Return [x, y] of the center of cell containing provided text 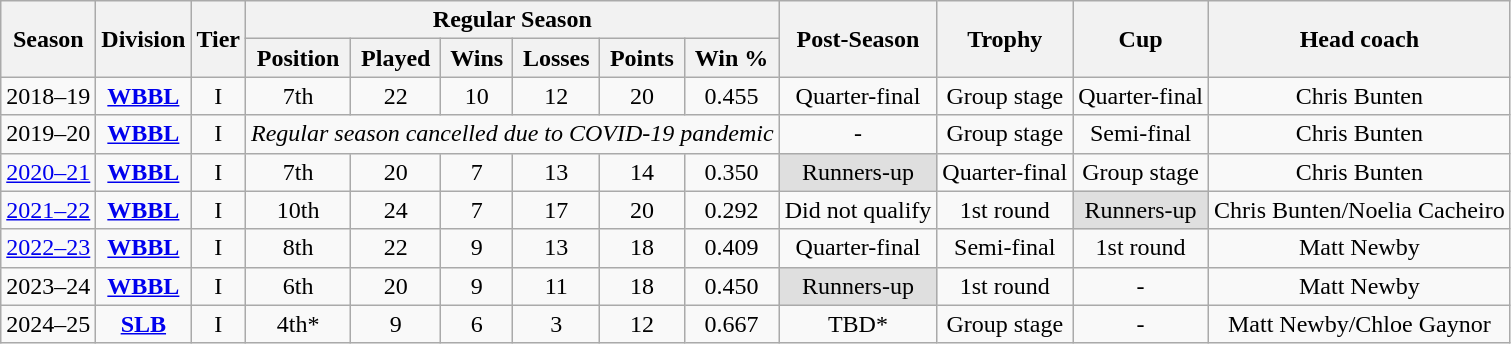
0.450 [732, 286]
Wins [477, 58]
Played [396, 58]
Post-Season [858, 39]
2023–24 [48, 286]
2018–19 [48, 96]
24 [396, 210]
Head coach [1360, 39]
6th [298, 286]
Tier [218, 39]
Cup [1141, 39]
SLB [144, 324]
17 [556, 210]
2019–20 [48, 134]
11 [556, 286]
0.455 [732, 96]
0.350 [732, 172]
Losses [556, 58]
10 [477, 96]
TBD* [858, 324]
2024–25 [48, 324]
Regular season cancelled due to COVID-19 pandemic [513, 134]
Chris Bunten/Noelia Cacheiro [1360, 210]
2022–23 [48, 248]
Regular Season [513, 20]
Season [48, 39]
Matt Newby/Chloe Gaynor [1360, 324]
Points [642, 58]
0.667 [732, 324]
0.292 [732, 210]
10th [298, 210]
Did not qualify [858, 210]
Win % [732, 58]
8th [298, 248]
2021–22 [48, 210]
4th* [298, 324]
6 [477, 324]
0.409 [732, 248]
Division [144, 39]
3 [556, 324]
Position [298, 58]
2020–21 [48, 172]
Trophy [1005, 39]
14 [642, 172]
